Locate the cell with the specified text and output its [X, Y] center coordinate. 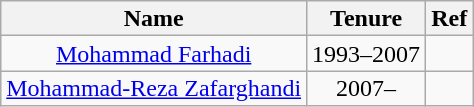
2007– [366, 88]
Tenure [366, 18]
Name [154, 18]
Mohammad Farhadi [154, 54]
1993–2007 [366, 54]
Mohammad-Reza Zafarghandi [154, 88]
Ref [450, 18]
